Output the (X, Y) coordinate of the center of the cell containing the given text.  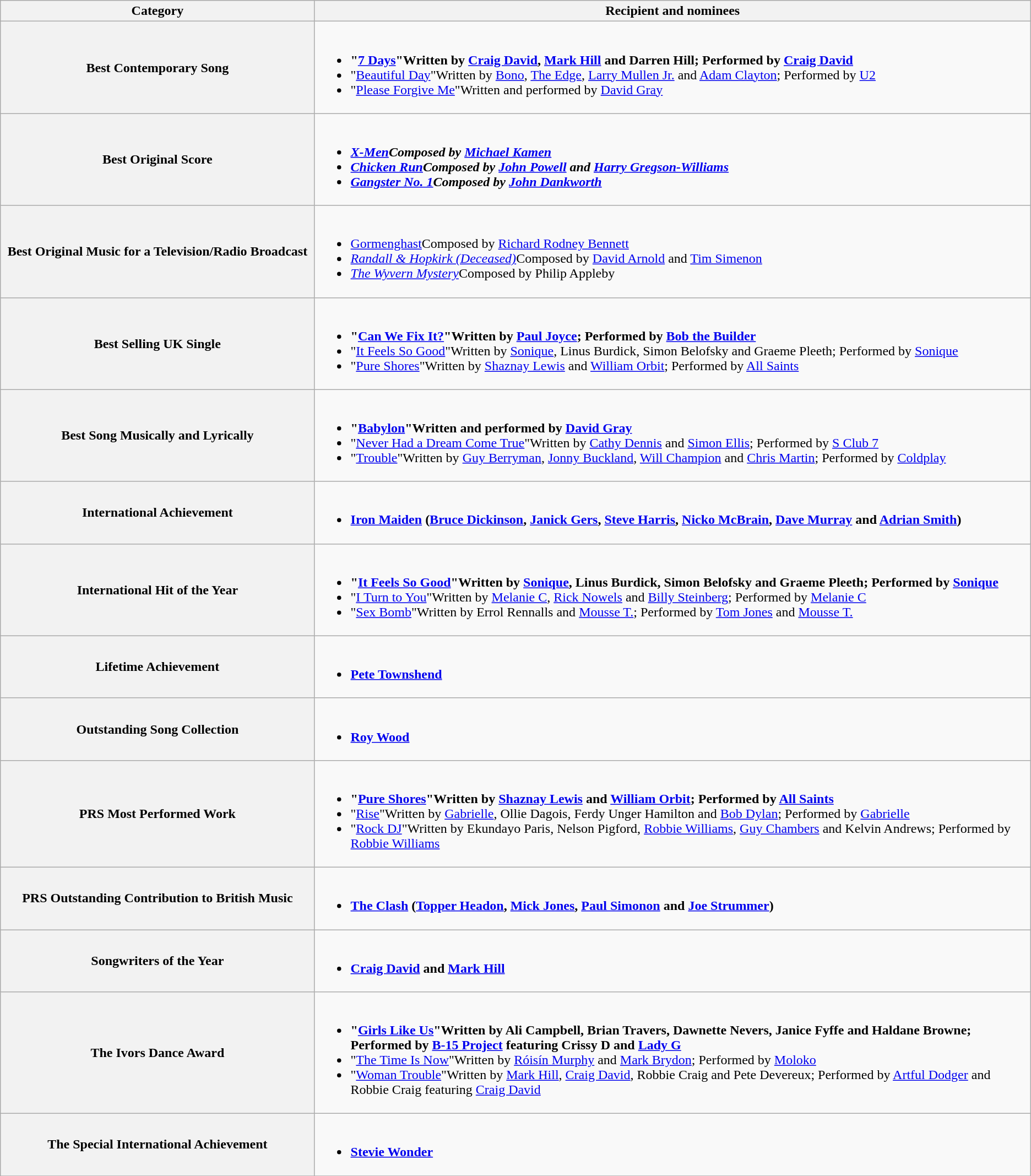
Best Original Music for a Television/Radio Broadcast (158, 251)
The Clash (Topper Headon, Mick Jones, Paul Simonon and Joe Strummer) (672, 898)
X-MenComposed by Michael KamenChicken RunComposed by John Powell and Harry Gregson-WilliamsGangster No. 1Composed by John Dankworth (672, 160)
PRS Most Performed Work (158, 814)
Best Contemporary Song (158, 67)
Songwriters of the Year (158, 961)
Recipient and nominees (672, 11)
Category (158, 11)
Roy Wood (672, 729)
Pete Townshend (672, 666)
International Hit of the Year (158, 589)
International Achievement (158, 512)
The Special International Achievement (158, 1145)
PRS Outstanding Contribution to British Music (158, 898)
Best Original Score (158, 160)
Iron Maiden (Bruce Dickinson, Janick Gers, Steve Harris, Nicko McBrain, Dave Murray and Adrian Smith) (672, 512)
Best Song Musically and Lyrically (158, 435)
Lifetime Achievement (158, 666)
Outstanding Song Collection (158, 729)
Best Selling UK Single (158, 344)
Stevie Wonder (672, 1145)
Craig David and Mark Hill (672, 961)
The Ivors Dance Award (158, 1053)
